Return [x, y] of the center of cell containing provided text 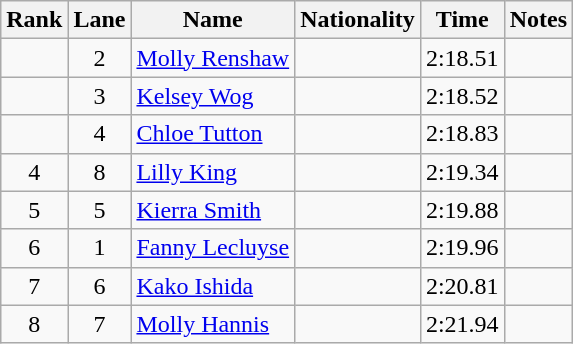
Molly Renshaw [213, 58]
Kako Ishida [213, 286]
2 [100, 58]
Rank [34, 20]
2:19.34 [462, 172]
Notes [538, 20]
Time [462, 20]
2:18.52 [462, 96]
Lane [100, 20]
2:20.81 [462, 286]
3 [100, 96]
Nationality [358, 20]
2:19.96 [462, 248]
2:18.51 [462, 58]
Kierra Smith [213, 210]
1 [100, 248]
Kelsey Wog [213, 96]
Fanny Lecluyse [213, 248]
Lilly King [213, 172]
Chloe Tutton [213, 134]
2:18.83 [462, 134]
Name [213, 20]
2:19.88 [462, 210]
2:21.94 [462, 324]
Molly Hannis [213, 324]
